Pinpoint the cell where the given text exists, returning its [x, y] midpoint coordinate. 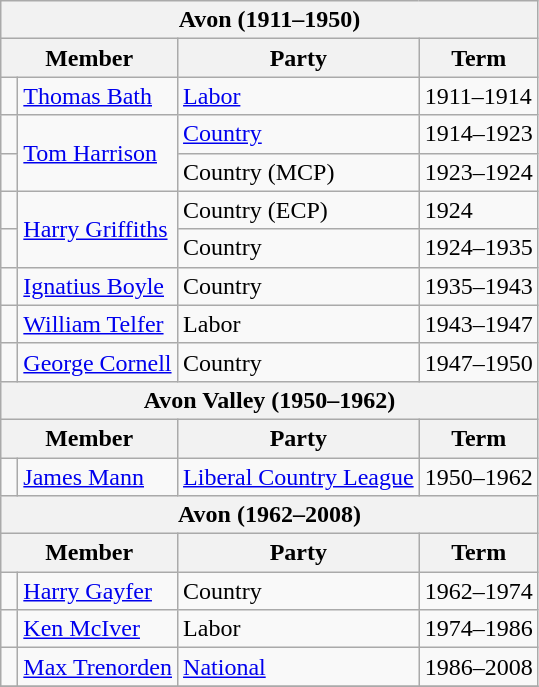
Avon (1911–1950) [270, 20]
Harry Gayfer [98, 591]
Avon Valley (1950–1962) [270, 400]
1923–1924 [478, 172]
1950–1962 [478, 477]
Liberal Country League [299, 477]
1943–1947 [478, 324]
William Telfer [98, 324]
James Mann [98, 477]
1914–1923 [478, 134]
1924–1935 [478, 248]
George Cornell [98, 362]
Avon (1962–2008) [270, 515]
Ken McIver [98, 629]
1947–1950 [478, 362]
Ignatius Boyle [98, 286]
1962–1974 [478, 591]
Country (MCP) [299, 172]
1974–1986 [478, 629]
1935–1943 [478, 286]
Max Trenorden [98, 667]
Tom Harrison [98, 153]
Harry Griffiths [98, 229]
1924 [478, 210]
1911–1914 [478, 96]
Thomas Bath [98, 96]
National [299, 667]
Country (ECP) [299, 210]
1986–2008 [478, 667]
